Pinpoint the cell where the given text exists, returning its [x, y] midpoint coordinate. 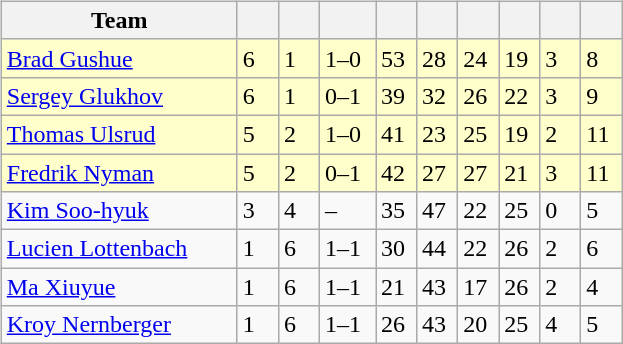
Lucien Lottenbach [119, 249]
Sergey Glukhov [119, 96]
0 [560, 211]
24 [478, 58]
20 [478, 325]
42 [396, 173]
– [347, 211]
30 [396, 249]
39 [396, 96]
23 [438, 134]
47 [438, 211]
32 [438, 96]
35 [396, 211]
Brad Gushue [119, 58]
Kim Soo-hyuk [119, 211]
Fredrik Nyman [119, 173]
28 [438, 58]
Ma Xiuyue [119, 287]
Team [119, 20]
41 [396, 134]
9 [602, 96]
44 [438, 249]
17 [478, 287]
53 [396, 58]
Thomas Ulsrud [119, 134]
Kroy Nernberger [119, 325]
8 [602, 58]
